Return (X, Y) of the center of cell containing provided text 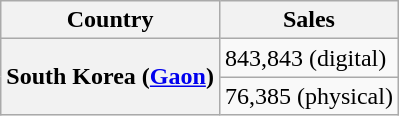
Country (110, 20)
76,385 (physical) (308, 96)
Sales (308, 20)
South Korea (Gaon) (110, 77)
843,843 (digital) (308, 58)
